Locate the cell with the specified text and output its [x, y] center coordinate. 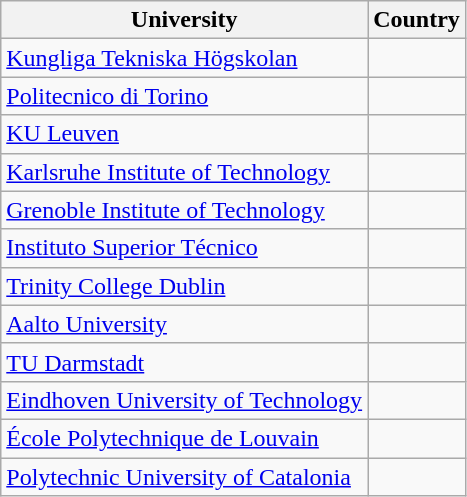
Kungliga Tekniska Högskolan [184, 58]
University [184, 20]
Politecnico di Torino [184, 96]
Grenoble Institute of Technology [184, 210]
Eindhoven University of Technology [184, 400]
École Polytechnique de Louvain [184, 438]
Instituto Superior Técnico [184, 248]
KU Leuven [184, 134]
Trinity College Dublin [184, 286]
Karlsruhe Institute of Technology [184, 172]
Polytechnic University of Catalonia [184, 477]
Aalto University [184, 324]
TU Darmstadt [184, 362]
Country [417, 20]
